Search for the cell housing the specified text and yield its [x, y] center coordinate. 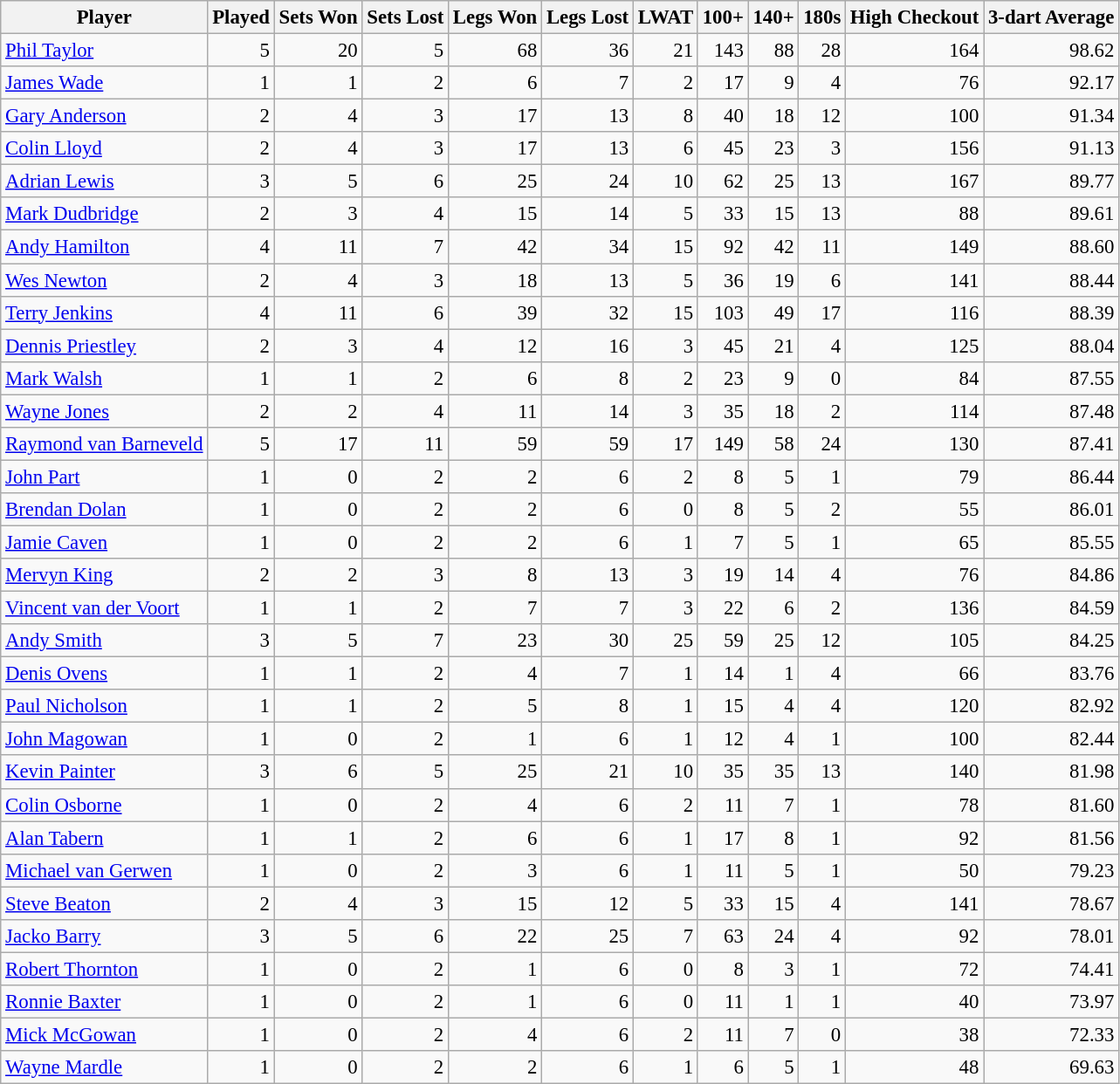
High Checkout [915, 17]
Player [105, 17]
78 [915, 805]
88.60 [1051, 247]
Andy Hamilton [105, 247]
83.76 [1051, 674]
79.23 [1051, 870]
Ronnie Baxter [105, 1002]
Gary Anderson [105, 116]
Dennis Priestley [105, 346]
88.04 [1051, 346]
156 [915, 148]
34 [588, 247]
92.17 [1051, 83]
105 [915, 641]
84.59 [1051, 608]
John Part [105, 477]
66 [915, 674]
28 [822, 51]
30 [588, 641]
Sets Won [318, 17]
73.97 [1051, 1002]
85.55 [1051, 542]
78.67 [1051, 903]
116 [915, 312]
98.62 [1051, 51]
Mark Walsh [105, 378]
89.77 [1051, 182]
Mick McGowan [105, 1034]
Paul Nicholson [105, 706]
Wayne Jones [105, 411]
86.44 [1051, 477]
180s [822, 17]
55 [915, 510]
87.55 [1051, 378]
87.48 [1051, 411]
50 [915, 870]
120 [915, 706]
79 [915, 477]
78.01 [1051, 936]
Phil Taylor [105, 51]
48 [915, 1067]
Alan Tabern [105, 838]
LWAT [665, 17]
86.01 [1051, 510]
88.39 [1051, 312]
Steve Beaton [105, 903]
69.63 [1051, 1067]
130 [915, 444]
88.44 [1051, 280]
143 [723, 51]
Robert Thornton [105, 969]
84.86 [1051, 575]
103 [723, 312]
Wayne Mardle [105, 1067]
167 [915, 182]
63 [723, 936]
Played [241, 17]
140 [915, 772]
Terry Jenkins [105, 312]
Mervyn King [105, 575]
Jacko Barry [105, 936]
84 [915, 378]
Raymond van Barneveld [105, 444]
72.33 [1051, 1034]
82.44 [1051, 739]
Colin Lloyd [105, 148]
62 [723, 182]
140+ [773, 17]
16 [588, 346]
81.56 [1051, 838]
Legs Lost [588, 17]
82.92 [1051, 706]
81.98 [1051, 772]
72 [915, 969]
James Wade [105, 83]
Andy Smith [105, 641]
89.61 [1051, 214]
74.41 [1051, 969]
84.25 [1051, 641]
58 [773, 444]
91.34 [1051, 116]
Brendan Dolan [105, 510]
114 [915, 411]
Colin Osborne [105, 805]
Adrian Lewis [105, 182]
87.41 [1051, 444]
Michael van Gerwen [105, 870]
49 [773, 312]
125 [915, 346]
Kevin Painter [105, 772]
Vincent van der Voort [105, 608]
Legs Won [496, 17]
Wes Newton [105, 280]
John Magowan [105, 739]
39 [496, 312]
38 [915, 1034]
Mark Dudbridge [105, 214]
Denis Ovens [105, 674]
91.13 [1051, 148]
68 [496, 51]
Jamie Caven [105, 542]
3-dart Average [1051, 17]
32 [588, 312]
164 [915, 51]
81.60 [1051, 805]
100+ [723, 17]
136 [915, 608]
Sets Lost [405, 17]
20 [318, 51]
65 [915, 542]
